Detect which cell encompasses the target text, then output its [X, Y] center coordinate. 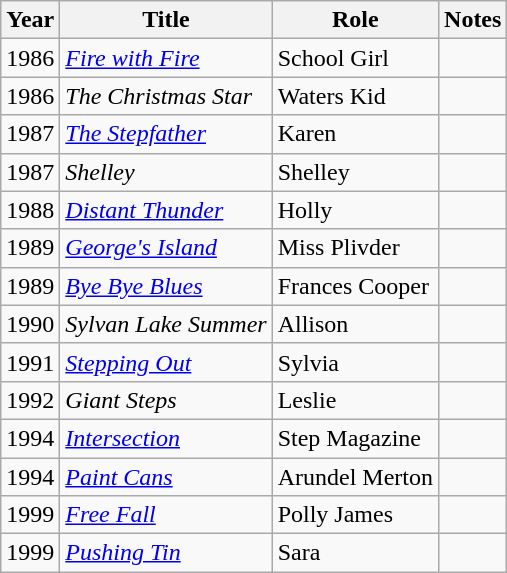
1992 [30, 400]
The Christmas Star [166, 96]
Arundel Merton [355, 477]
Giant Steps [166, 400]
Sylvia [355, 362]
Paint Cans [166, 477]
Polly James [355, 515]
Pushing Tin [166, 553]
Notes [473, 20]
Allison [355, 324]
Waters Kid [355, 96]
Leslie [355, 400]
Frances Cooper [355, 286]
Step Magazine [355, 438]
Miss Plivder [355, 248]
Distant Thunder [166, 210]
School Girl [355, 58]
Intersection [166, 438]
Free Fall [166, 515]
Sylvan Lake Summer [166, 324]
Holly [355, 210]
1991 [30, 362]
Bye Bye Blues [166, 286]
George's Island [166, 248]
The Stepfather [166, 134]
Sara [355, 553]
1988 [30, 210]
1990 [30, 324]
Title [166, 20]
Karen [355, 134]
Year [30, 20]
Role [355, 20]
Fire with Fire [166, 58]
Stepping Out [166, 362]
